Search for the cell housing the specified text and yield its [X, Y] center coordinate. 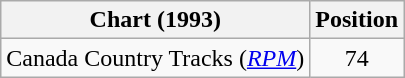
Chart (1993) [156, 20]
Canada Country Tracks (RPM) [156, 58]
Position [357, 20]
74 [357, 58]
